Output the (X, Y) coordinate of the center of the cell containing the given text.  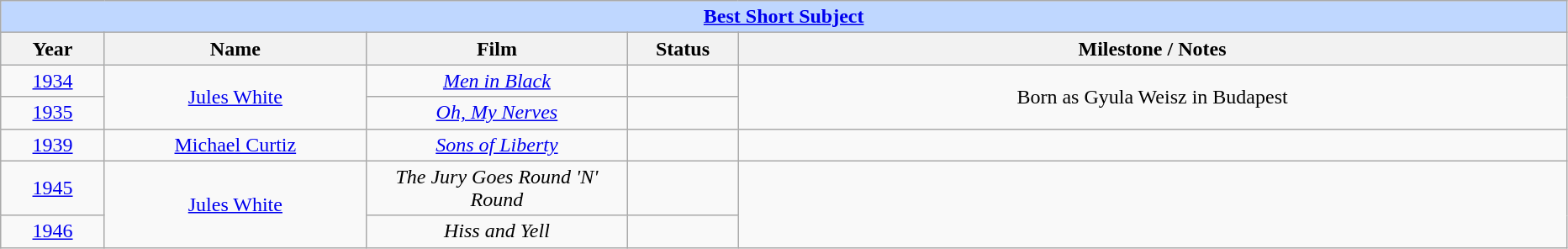
Best Short Subject (784, 17)
Film (496, 49)
Sons of Liberty (496, 145)
Name (235, 49)
The Jury Goes Round 'N' Round (496, 188)
Born as Gyula Weisz in Budapest (1153, 97)
1934 (53, 81)
1939 (53, 145)
Status (683, 49)
Michael Curtiz (235, 145)
Oh, My Nerves (496, 113)
1946 (53, 231)
1945 (53, 188)
Year (53, 49)
Milestone / Notes (1153, 49)
Hiss and Yell (496, 231)
Men in Black (496, 81)
1935 (53, 113)
